From the cell containing the given text, extract its center point as (x, y) coordinate. 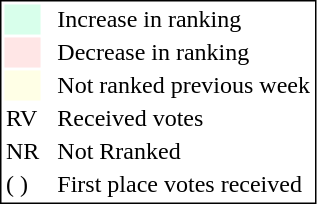
Not ranked previous week (184, 85)
RV (22, 119)
Increase in ranking (184, 19)
NR (22, 151)
First place votes received (184, 185)
Received votes (184, 119)
( ) (22, 185)
Decrease in ranking (184, 53)
Not Rranked (184, 151)
